Identify which cell holds the provided text, then report its (X, Y) central coordinate. 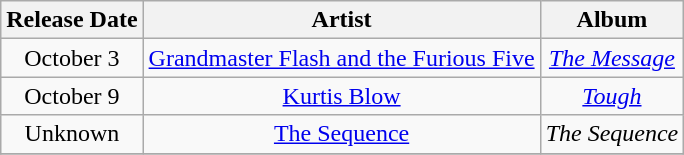
October 9 (72, 96)
Artist (342, 20)
Release Date (72, 20)
Kurtis Blow (342, 96)
Grandmaster Flash and the Furious Five (342, 58)
The Message (612, 58)
October 3 (72, 58)
Tough (612, 96)
Unknown (72, 134)
Album (612, 20)
